Output the [X, Y] coordinate of the center of the cell containing the given text.  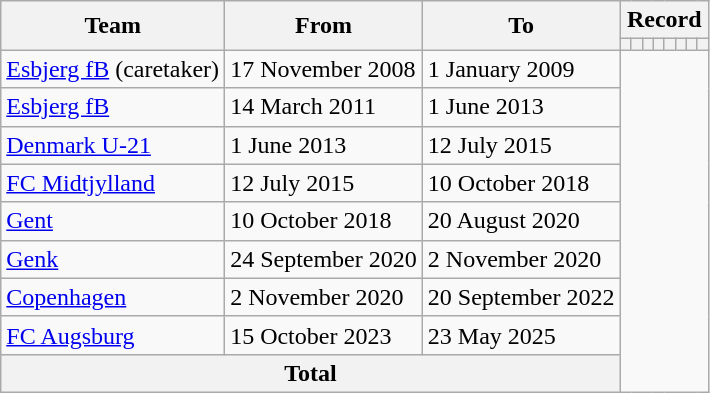
20 September 2022 [521, 297]
To [521, 26]
Esbjerg fB (caretaker) [113, 69]
1 January 2009 [521, 69]
17 November 2008 [324, 69]
Genk [113, 259]
Esbjerg fB [113, 107]
14 March 2011 [324, 107]
Record [664, 20]
FC Augsburg [113, 335]
23 May 2025 [521, 335]
24 September 2020 [324, 259]
Total [310, 373]
Gent [113, 221]
Copenhagen [113, 297]
15 October 2023 [324, 335]
20 August 2020 [521, 221]
Denmark U-21 [113, 145]
From [324, 26]
Team [113, 26]
FC Midtjylland [113, 183]
